Output the (X, Y) coordinate of the center of the cell containing the given text.  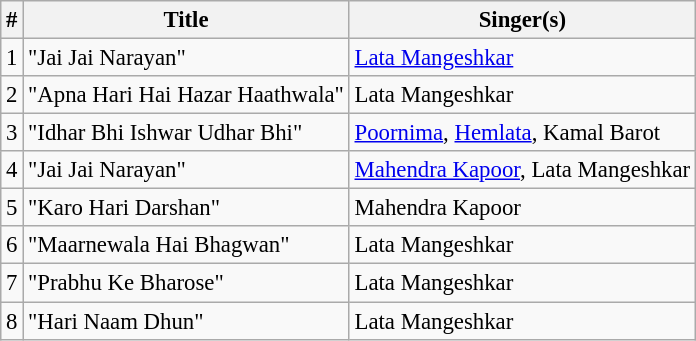
3 (12, 133)
"Prabhu Ke Bharose" (186, 283)
5 (12, 208)
Singer(s) (522, 20)
7 (12, 283)
"Karo Hari Darshan" (186, 208)
Title (186, 20)
4 (12, 170)
Poornima, Hemlata, Kamal Barot (522, 133)
"Maarnewala Hai Bhagwan" (186, 245)
1 (12, 58)
6 (12, 245)
Mahendra Kapoor, Lata Mangeshkar (522, 170)
# (12, 20)
"Idhar Bhi Ishwar Udhar Bhi" (186, 133)
"Hari Naam Dhun" (186, 321)
2 (12, 95)
Mahendra Kapoor (522, 208)
8 (12, 321)
"Apna Hari Hai Hazar Haathwala" (186, 95)
